Return the (X, Y) coordinate for the center point of the cell that contains the specified text.  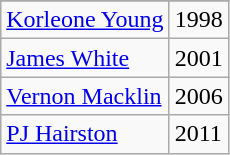
2011 (198, 134)
1998 (198, 20)
Vernon Macklin (85, 96)
James White (85, 58)
2006 (198, 96)
PJ Hairston (85, 134)
2001 (198, 58)
Korleone Young (85, 20)
